Extract the [x, y] coordinate from the center of the cell holding the provided text.  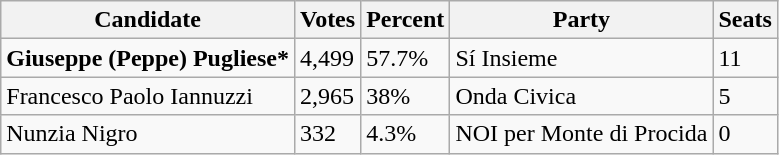
57.7% [406, 58]
2,965 [327, 96]
332 [327, 134]
Votes [327, 20]
Party [582, 20]
11 [745, 58]
Seats [745, 20]
Giuseppe (Peppe) Pugliese* [148, 58]
Candidate [148, 20]
Sí Insieme [582, 58]
Francesco Paolo Iannuzzi [148, 96]
Onda Civica [582, 96]
0 [745, 134]
38% [406, 96]
Percent [406, 20]
Nunzia Nigro [148, 134]
5 [745, 96]
4.3% [406, 134]
4,499 [327, 58]
NOI per Monte di Procida [582, 134]
